Extract the (X, Y) coordinate from the center of the cell holding the provided text.  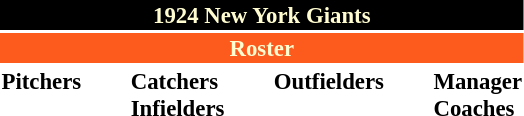
Roster (262, 48)
1924 New York Giants (262, 15)
